Provide the [x, y] coordinate of the cell's center where the given text is located.  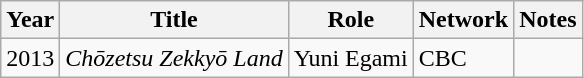
Yuni Egami [350, 58]
CBC [463, 58]
Notes [548, 20]
2013 [30, 58]
Chōzetsu Zekkyō Land [174, 58]
Role [350, 20]
Title [174, 20]
Network [463, 20]
Year [30, 20]
